Locate the cell with the specified text and output its [x, y] center coordinate. 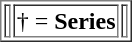
† = Series [66, 20]
